Return [x, y] of the center of cell containing provided text 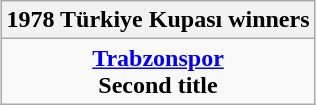
TrabzonsporSecond title [158, 72]
1978 Türkiye Kupası winners [158, 20]
